Find where the given text appears and provide that cell's center as (X, Y) coordinate. 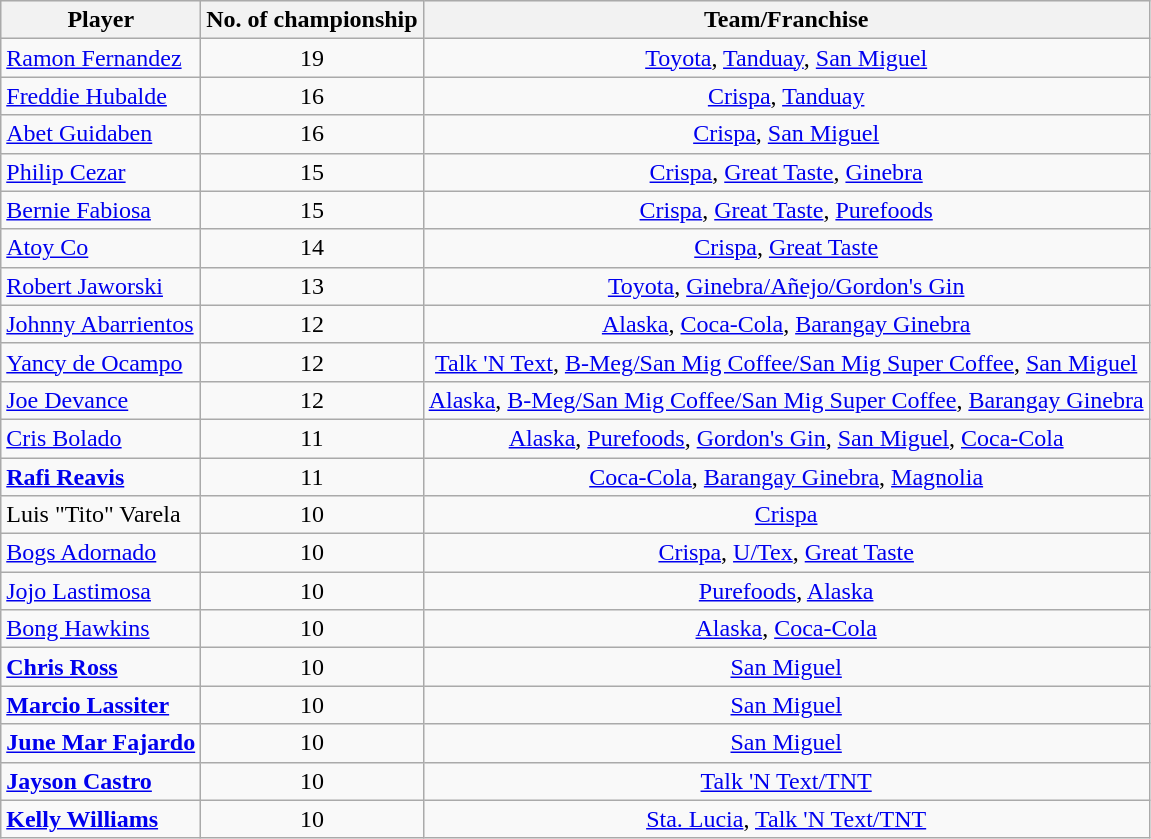
Atoy Co (101, 248)
Abet Guidaben (101, 134)
14 (312, 248)
Crispa, U/Tex, Great Taste (786, 553)
Luis "Tito" Varela (101, 515)
Crispa, Tanduay (786, 96)
Freddie Hubalde (101, 96)
Alaska, Coca-Cola, Barangay Ginebra (786, 324)
Toyota, Tanduay, San Miguel (786, 58)
Jayson Castro (101, 781)
Crispa (786, 515)
Kelly Williams (101, 819)
Talk 'N Text, B-Meg/San Mig Coffee/San Mig Super Coffee, San Miguel (786, 362)
Talk 'N Text/TNT (786, 781)
Joe Devance (101, 400)
No. of championship (312, 20)
Jojo Lastimosa (101, 591)
June Mar Fajardo (101, 743)
Coca-Cola, Barangay Ginebra, Magnolia (786, 477)
Alaska, Coca-Cola (786, 629)
Crispa, Great Taste, Ginebra (786, 172)
Rafi Reavis (101, 477)
13 (312, 286)
Ramon Fernandez (101, 58)
Marcio Lassiter (101, 705)
Cris Bolado (101, 438)
Alaska, Purefoods, Gordon's Gin, San Miguel, Coca-Cola (786, 438)
Team/Franchise (786, 20)
Crispa, San Miguel (786, 134)
Chris Ross (101, 667)
19 (312, 58)
Sta. Lucia, Talk 'N Text/TNT (786, 819)
Bogs Adornado (101, 553)
Bong Hawkins (101, 629)
Toyota, Ginebra/Añejo/Gordon's Gin (786, 286)
Yancy de Ocampo (101, 362)
Robert Jaworski (101, 286)
Purefoods, Alaska (786, 591)
Bernie Fabiosa (101, 210)
Crispa, Great Taste (786, 248)
Crispa, Great Taste, Purefoods (786, 210)
Philip Cezar (101, 172)
Player (101, 20)
Johnny Abarrientos (101, 324)
Alaska, B-Meg/San Mig Coffee/San Mig Super Coffee, Barangay Ginebra (786, 400)
